Pinpoint the cell where the given text exists, returning its (x, y) midpoint coordinate. 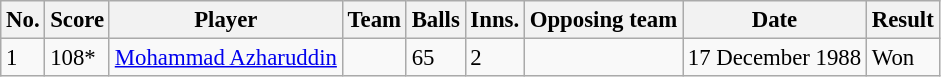
65 (436, 58)
1 (23, 58)
Player (226, 20)
17 December 1988 (774, 58)
Team (374, 20)
Inns. (494, 20)
Result (902, 20)
Won (902, 58)
Opposing team (603, 20)
Mohammad Azharuddin (226, 58)
Balls (436, 20)
108* (78, 58)
2 (494, 58)
Date (774, 20)
No. (23, 20)
Score (78, 20)
